Locate the cell with the specified text and output its [X, Y] center coordinate. 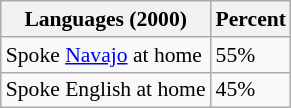
45% [251, 90]
55% [251, 55]
Languages (2000) [106, 19]
Percent [251, 19]
Spoke English at home [106, 90]
Spoke Navajo at home [106, 55]
